Extract the [x, y] coordinate from the center of the cell holding the provided text.  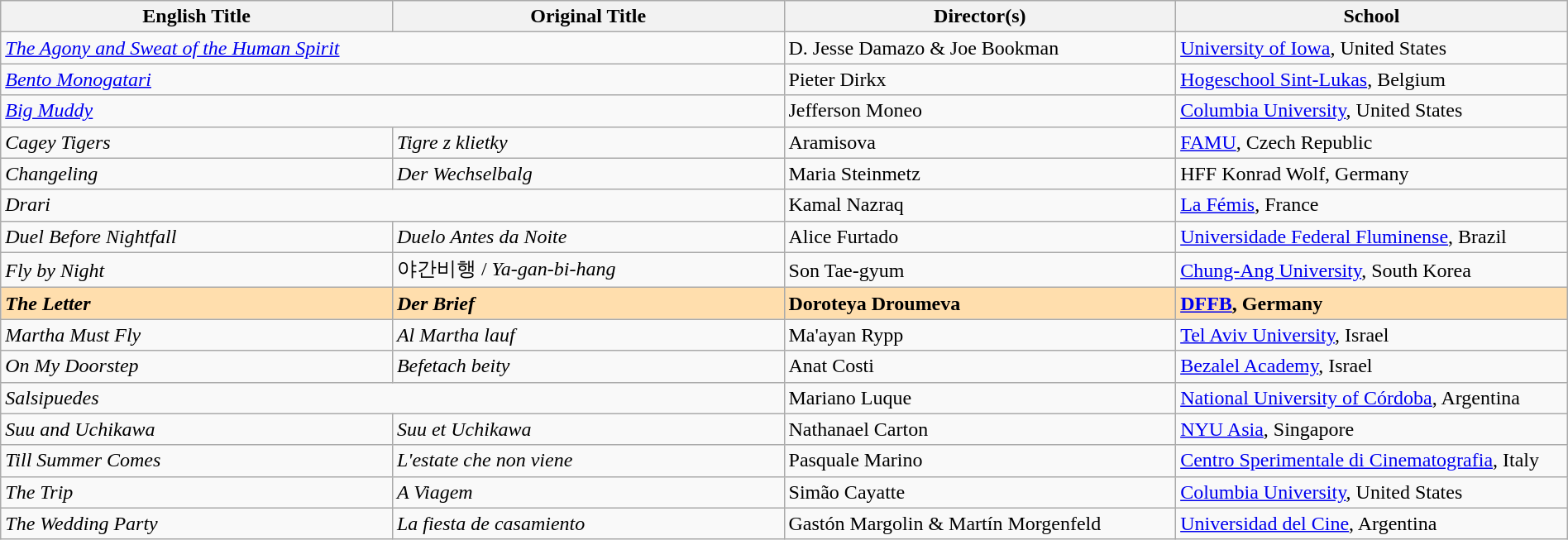
Der Wechselbalg [588, 174]
Duel Before Nightfall [197, 237]
Mariano Luque [980, 398]
Bento Monogatari [392, 79]
Suu et Uchikawa [588, 429]
Centro Sperimentale di Cinematografia, Italy [1372, 461]
Changeling [197, 174]
The Agony and Sweat of the Human Spirit [392, 48]
Der Brief [588, 303]
Maria Steinmetz [980, 174]
Martha Must Fly [197, 335]
Aramisova [980, 142]
English Title [197, 17]
La Fémis, France [1372, 205]
Kamal Nazraq [980, 205]
Bezalel Academy, Israel [1372, 366]
Universidad del Cine, Argentina [1372, 523]
L'estate che non viene [588, 461]
DFFB, Germany [1372, 303]
Chung-Ang University, South Korea [1372, 270]
Ma'ayan Rypp [980, 335]
Big Muddy [392, 111]
Anat Costi [980, 366]
National University of Córdoba, Argentina [1372, 398]
Drari [392, 205]
야간비행 / Ya-gan-bi-hang [588, 270]
NYU Asia, Singapore [1372, 429]
Duelo Antes da Noite [588, 237]
Cagey Tigers [197, 142]
Universidade Federal Fluminense, Brazil [1372, 237]
Doroteya Droumeva [980, 303]
School [1372, 17]
Simão Cayatte [980, 492]
Nathanael Carton [980, 429]
Gastón Margolin & Martín Morgenfeld [980, 523]
Original Title [588, 17]
La fiesta de casamiento [588, 523]
Salsipuedes [392, 398]
HFF Konrad Wolf, Germany [1372, 174]
University of Iowa, United States [1372, 48]
The Letter [197, 303]
On My Doorstep [197, 366]
Al Martha lauf [588, 335]
Jefferson Moneo [980, 111]
Tigre z klietky [588, 142]
Hogeschool Sint-Lukas, Belgium [1372, 79]
Director(s) [980, 17]
The Trip [197, 492]
A Viagem [588, 492]
Son Tae-gyum [980, 270]
Tel Aviv University, Israel [1372, 335]
Pieter Dirkx [980, 79]
Pasquale Marino [980, 461]
Befetach beity [588, 366]
The Wedding Party [197, 523]
Till Summer Comes [197, 461]
Alice Furtado [980, 237]
Fly by Night [197, 270]
FAMU, Czech Republic [1372, 142]
Suu and Uchikawa [197, 429]
D. Jesse Damazo & Joe Bookman [980, 48]
